Detect which cell encompasses the target text, then output its (X, Y) center coordinate. 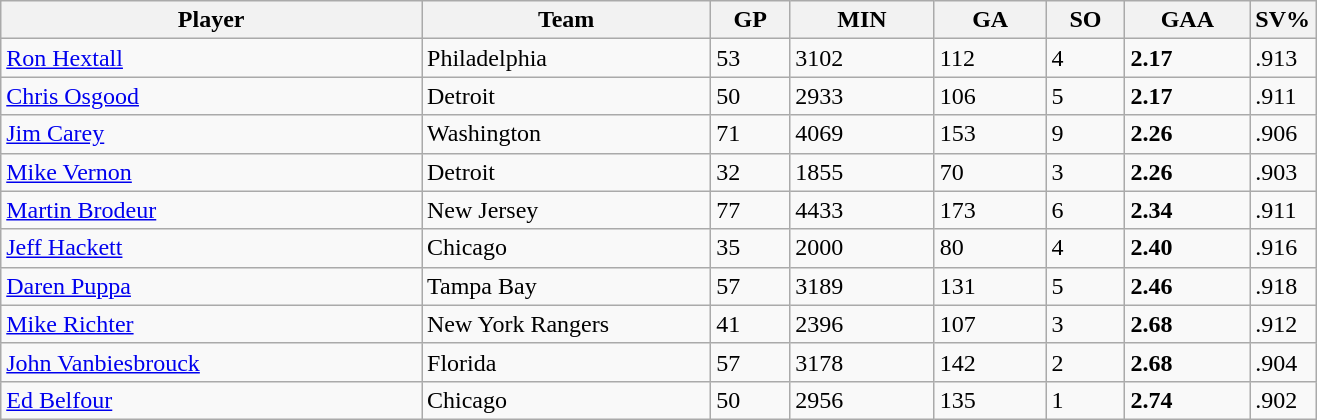
New York Rangers (566, 324)
SO (1086, 20)
2.40 (1188, 248)
Washington (566, 134)
Mike Richter (212, 324)
New Jersey (566, 210)
106 (990, 96)
142 (990, 362)
3189 (862, 286)
Ed Belfour (212, 400)
GA (990, 20)
173 (990, 210)
Martin Brodeur (212, 210)
Tampa Bay (566, 286)
GAA (1188, 20)
Jeff Hackett (212, 248)
.904 (1283, 362)
112 (990, 58)
3102 (862, 58)
John Vanbiesbrouck (212, 362)
107 (990, 324)
77 (750, 210)
.916 (1283, 248)
1 (1086, 400)
Ron Hextall (212, 58)
2.46 (1188, 286)
2.34 (1188, 210)
1855 (862, 172)
GP (750, 20)
4433 (862, 210)
.912 (1283, 324)
Florida (566, 362)
.903 (1283, 172)
131 (990, 286)
70 (990, 172)
Daren Puppa (212, 286)
.902 (1283, 400)
80 (990, 248)
2396 (862, 324)
153 (990, 134)
Team (566, 20)
53 (750, 58)
32 (750, 172)
2956 (862, 400)
MIN (862, 20)
3178 (862, 362)
9 (1086, 134)
.918 (1283, 286)
6 (1086, 210)
4069 (862, 134)
Jim Carey (212, 134)
.906 (1283, 134)
Philadelphia (566, 58)
71 (750, 134)
Player (212, 20)
Chris Osgood (212, 96)
135 (990, 400)
2.74 (1188, 400)
41 (750, 324)
2000 (862, 248)
35 (750, 248)
2933 (862, 96)
.913 (1283, 58)
Mike Vernon (212, 172)
2 (1086, 362)
SV% (1283, 20)
